Provide the (X, Y) coordinate of the cell's center where the given text is located.  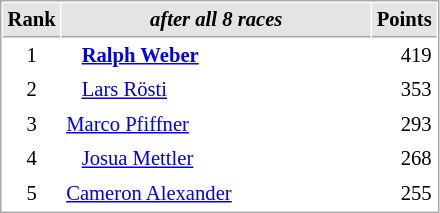
293 (404, 124)
after all 8 races (216, 20)
Rank (32, 20)
Josua Mettler (216, 158)
Ralph Weber (216, 56)
1 (32, 56)
255 (404, 194)
419 (404, 56)
Cameron Alexander (216, 194)
3 (32, 124)
268 (404, 158)
4 (32, 158)
5 (32, 194)
Marco Pfiffner (216, 124)
353 (404, 90)
2 (32, 90)
Lars Rösti (216, 90)
Points (404, 20)
